Capture the cell that displays the provided text and extract its (X, Y) central coordinate. 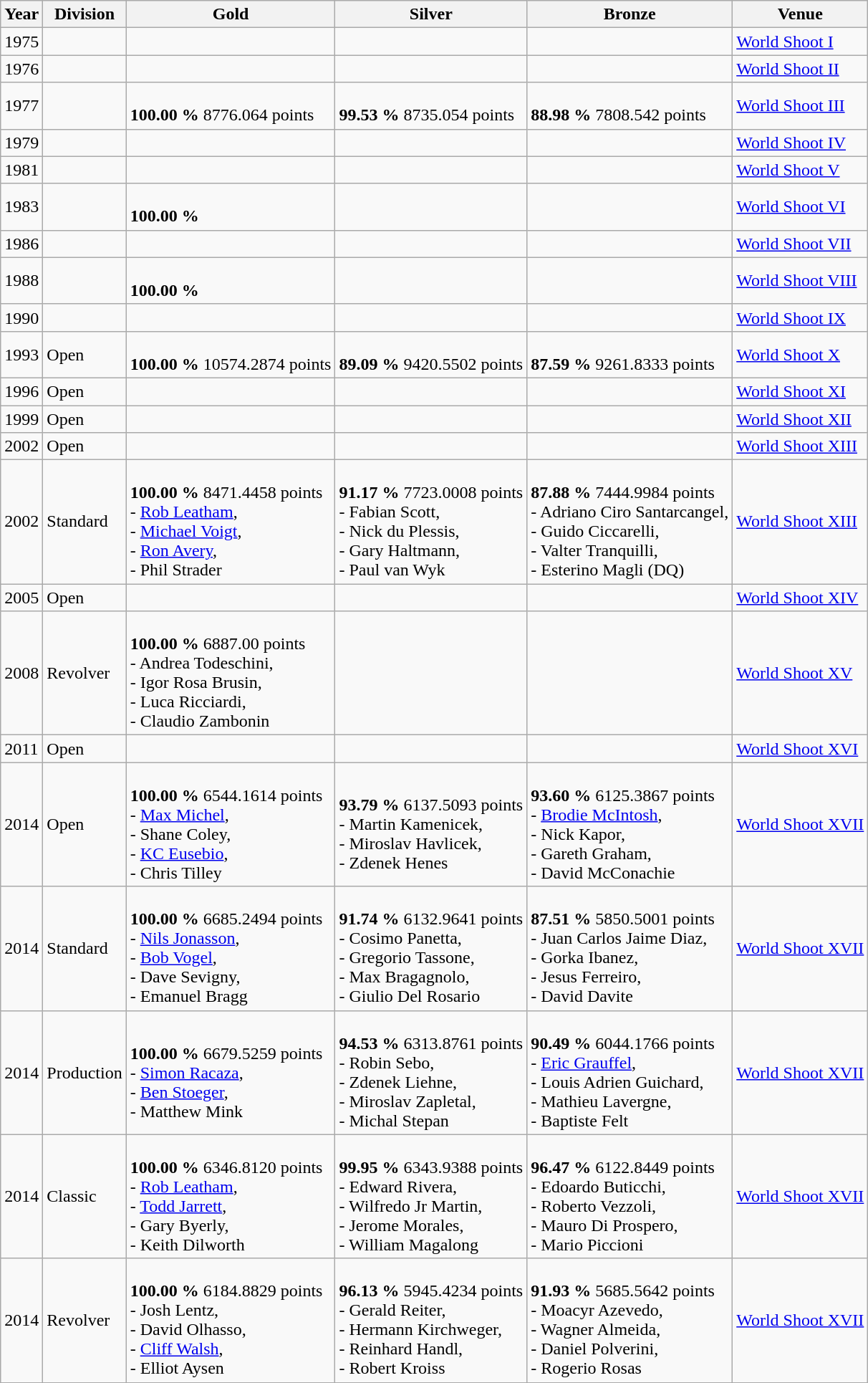
World Shoot XIV (801, 598)
87.51 % 5850.5001 points - Juan Carlos Jaime Diaz, - Gorka Ibanez, - Jesus Ferreiro, - David Davite (630, 949)
Bronze (630, 14)
1996 (21, 391)
87.59 % 9261.8333 points (630, 354)
World Shoot IX (801, 317)
89.09 % 9420.5502 points (431, 354)
2005 (21, 598)
1986 (21, 244)
1979 (21, 143)
World Shoot VI (801, 206)
100.00 % 6346.8120 points - Rob Leatham, - Todd Jarrett, - Gary Byerly, - Keith Dilworth (231, 1197)
1990 (21, 317)
Classic (85, 1197)
Division (85, 14)
1976 (21, 69)
1988 (21, 281)
World Shoot III (801, 106)
2008 (21, 674)
Year (21, 14)
World Shoot I (801, 42)
1993 (21, 354)
World Shoot VIII (801, 281)
91.74 % 6132.9641 points - Cosimo Panetta, - Gregorio Tassone, - Max Bragagnolo, - Giulio Del Rosario (431, 949)
Production (85, 1072)
Gold (231, 14)
96.47 % 6122.8449 points - Edoardo Buticchi, - Roberto Vezzoli, - Mauro Di Prospero, - Mario Piccioni (630, 1197)
Silver (431, 14)
90.49 % 6044.1766 points - Eric Grauffel, - Louis Adrien Guichard, - Mathieu Lavergne, - Baptiste Felt (630, 1072)
World Shoot XI (801, 391)
87.88 % 7444.9984 points- Adriano Ciro Santarcangel, - Guido Ciccarelli, - Valter Tranquilli, - Esterino Magli (DQ) (630, 522)
96.13 % 5945.4234 points - Gerald Reiter, - Hermann Kirchweger, - Reinhard Handl, - Robert Kroiss (431, 1320)
World Shoot VII (801, 244)
100.00 % 6887.00 points - Andrea Todeschini, - Igor Rosa Brusin, - Luca Ricciardi, - Claudio Zambonin (231, 674)
1977 (21, 106)
100.00 % 6184.8829 points - Josh Lentz, - David Olhasso, - Cliff Walsh, - Elliot Aysen (231, 1320)
2011 (21, 749)
World Shoot V (801, 170)
1983 (21, 206)
93.60 % 6125.3867 points - Brodie McIntosh, - Nick Kapor, - Gareth Graham, - David McConachie (630, 824)
100.00 % 6685.2494 points - Nils Jonasson, - Bob Vogel, - Dave Sevigny, - Emanuel Bragg (231, 949)
World Shoot XII (801, 419)
1975 (21, 42)
91.93 % 5685.5642 points - Moacyr Azevedo, - Wagner Almeida, - Daniel Polverini, - Rogerio Rosas (630, 1320)
100.00 % 8776.064 points (231, 106)
Venue (801, 14)
91.17 % 7723.0008 points - Fabian Scott, - Nick du Plessis, - Gary Haltmann, - Paul van Wyk (431, 522)
94.53 % 6313.8761 points - Robin Sebo, - Zdenek Liehne, - Miroslav Zapletal, - Michal Stepan (431, 1072)
88.98 % 7808.542 points (630, 106)
93.79 % 6137.5093 points - Martin Kamenicek, - Miroslav Havlicek, - Zdenek Henes (431, 824)
World Shoot XVI (801, 749)
1981 (21, 170)
100.00 % 6679.5259 points - Simon Racaza, - Ben Stoeger, - Matthew Mink (231, 1072)
World Shoot X (801, 354)
World Shoot XV (801, 674)
World Shoot II (801, 69)
99.53 % 8735.054 points (431, 106)
World Shoot IV (801, 143)
99.95 % 6343.9388 points - Edward Rivera, - Wilfredo Jr Martin, - Jerome Morales, - William Magalong (431, 1197)
100.00 % 8471.4458 points - Rob Leatham, - Michael Voigt, - Ron Avery, - Phil Strader (231, 522)
1999 (21, 419)
100.00 % 10574.2874 points (231, 354)
100.00 % 6544.1614 points - Max Michel, - Shane Coley, - KC Eusebio, - Chris Tilley (231, 824)
